Provide the (x, y) coordinate of the cell's center where the given text is located.  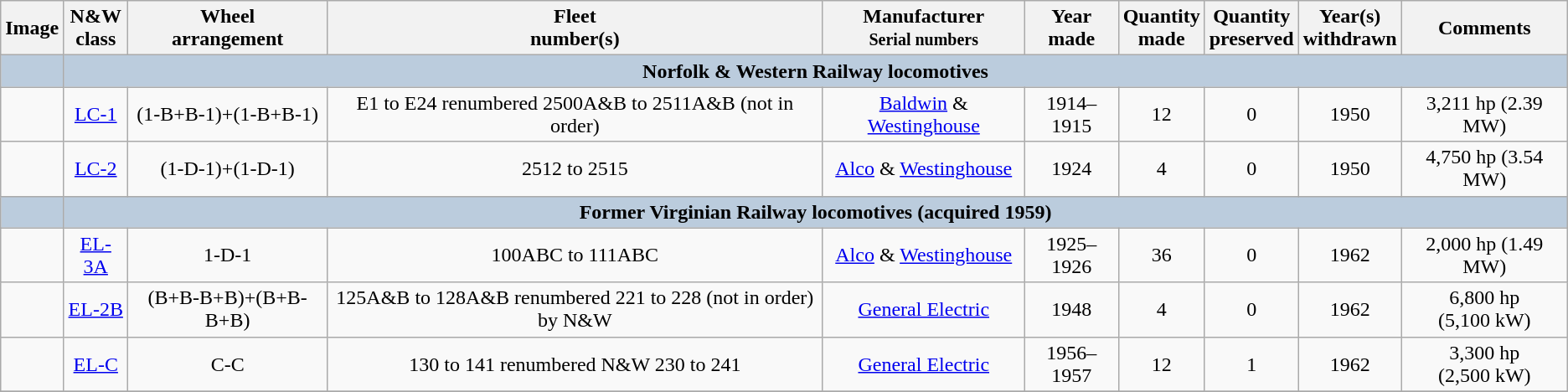
N&Wclass (95, 28)
(1-D-1)+(1-D-1) (228, 169)
Quantitymade (1161, 28)
ManufacturerSerial numbers (923, 28)
EL-C (95, 364)
Quantitypreserved (1251, 28)
Baldwin & Westinghouse (923, 114)
Fleetnumber(s) (575, 28)
130 to 141 renumbered N&W 230 to 241 (575, 364)
Year(s)withdrawn (1350, 28)
1924 (1071, 169)
1914–1915 (1071, 114)
Yearmade (1071, 28)
Comments (1484, 28)
1925–1926 (1071, 255)
LC-2 (95, 169)
6,800 hp (5,100 kW) (1484, 310)
1-D-1 (228, 255)
1956–1957 (1071, 364)
Image (32, 28)
3,211 hp (2.39 MW) (1484, 114)
EL-3A (95, 255)
3,300 hp (2,500 kW) (1484, 364)
1948 (1071, 310)
2,000 hp (1.49 MW) (1484, 255)
1 (1251, 364)
4,750 hp (3.54 MW) (1484, 169)
(1-B+B-1)+(1-B+B-1) (228, 114)
Norfolk & Western Railway locomotives (816, 71)
C-C (228, 364)
LC-1 (95, 114)
Wheelarrangement (228, 28)
2512 to 2515 (575, 169)
Former Virginian Railway locomotives (acquired 1959) (816, 212)
125A&B to 128A&B renumbered 221 to 228 (not in order) by N&W (575, 310)
36 (1161, 255)
E1 to E24 renumbered 2500A&B to 2511A&B (not in order) (575, 114)
EL-2B (95, 310)
100ABC to 111ABC (575, 255)
(B+B-B+B)+(B+B-B+B) (228, 310)
